From the cell containing the given text, extract its center point as [x, y] coordinate. 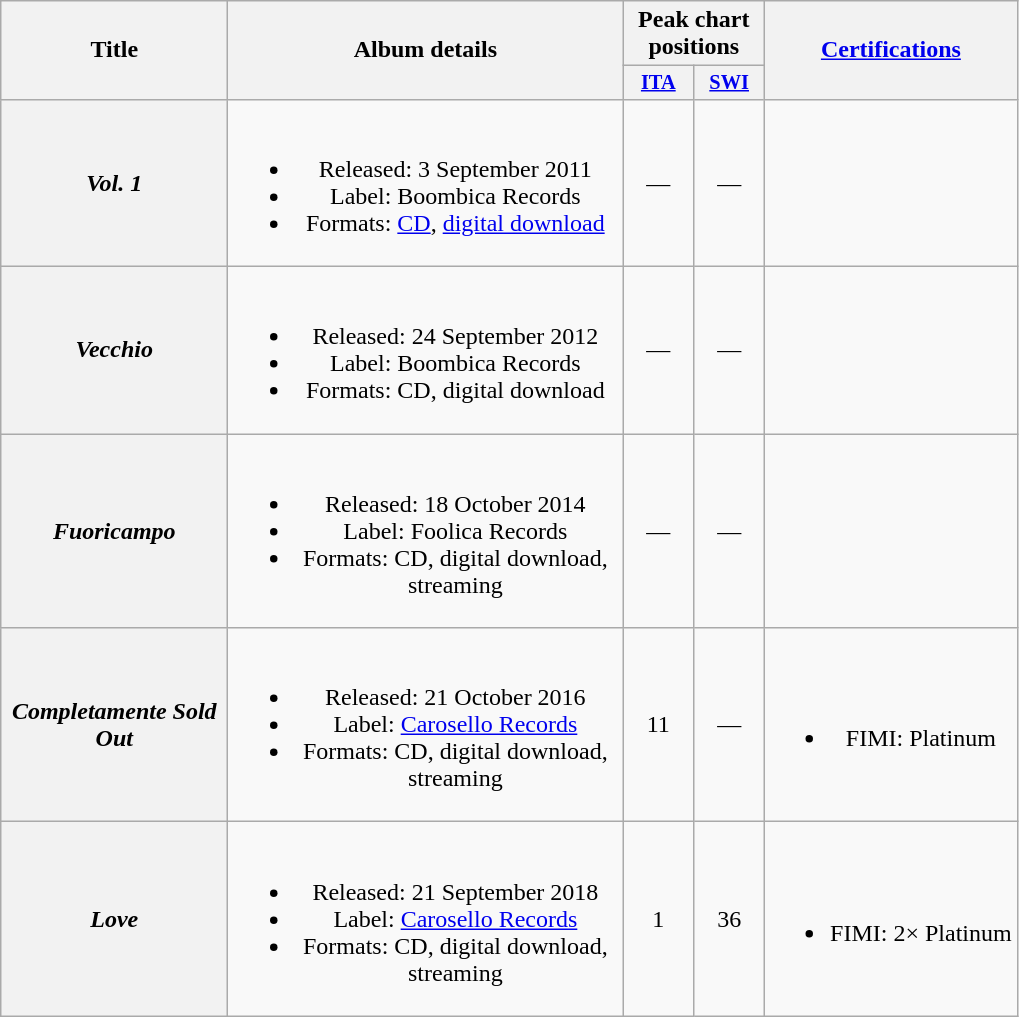
FIMI: Platinum [892, 725]
36 [730, 919]
1 [658, 919]
Released: 21 October 2016Label: Carosello RecordsFormats: CD, digital download, streaming [426, 725]
FIMI: 2× Platinum [892, 919]
Released: 3 September 2011Label: Boombica RecordsFormats: CD, digital download [426, 182]
Love [114, 919]
Album details [426, 50]
11 [658, 725]
Peak chart positions [694, 34]
Vecchio [114, 350]
Completamente Sold Out [114, 725]
ITA [658, 83]
Released: 24 September 2012Label: Boombica RecordsFormats: CD, digital download [426, 350]
Certifications [892, 50]
SWI [730, 83]
Title [114, 50]
Released: 18 October 2014Label: Foolica RecordsFormats: CD, digital download, streaming [426, 531]
Fuoricampo [114, 531]
Vol. 1 [114, 182]
Released: 21 September 2018Label: Carosello RecordsFormats: CD, digital download, streaming [426, 919]
